Return the (x, y) coordinate for the center point of the cell that contains the specified text.  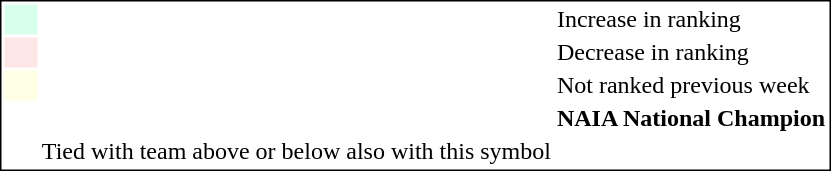
Tied with team above or below also with this symbol (296, 151)
Not ranked previous week (690, 85)
Decrease in ranking (690, 53)
Increase in ranking (690, 19)
NAIA National Champion (690, 119)
